Output the [x, y] coordinate of the center of the cell containing the given text.  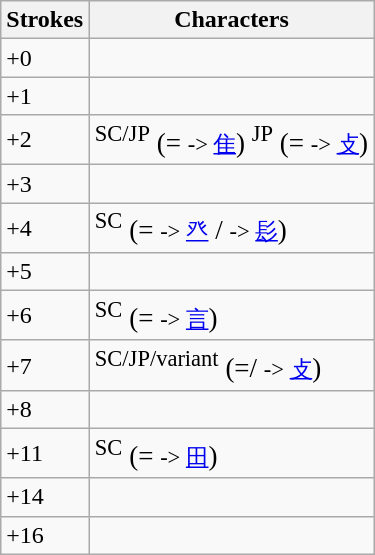
SC/JP/variant (=/ -> 攴) [232, 365]
+5 [45, 272]
+6 [45, 316]
Characters [232, 20]
+11 [45, 453]
SC (= -> 癶 / -> 髟) [232, 228]
SC (= -> 言) [232, 316]
+8 [45, 409]
+2 [45, 140]
SC (= -> 田) [232, 453]
Strokes [45, 20]
+7 [45, 365]
+14 [45, 497]
+1 [45, 96]
SC/JP (= -> 隹) JP (= -> 攴) [232, 140]
+0 [45, 58]
+16 [45, 535]
+4 [45, 228]
+3 [45, 184]
